Determine the (x, y) coordinate at the center of the cell enclosing the given text.  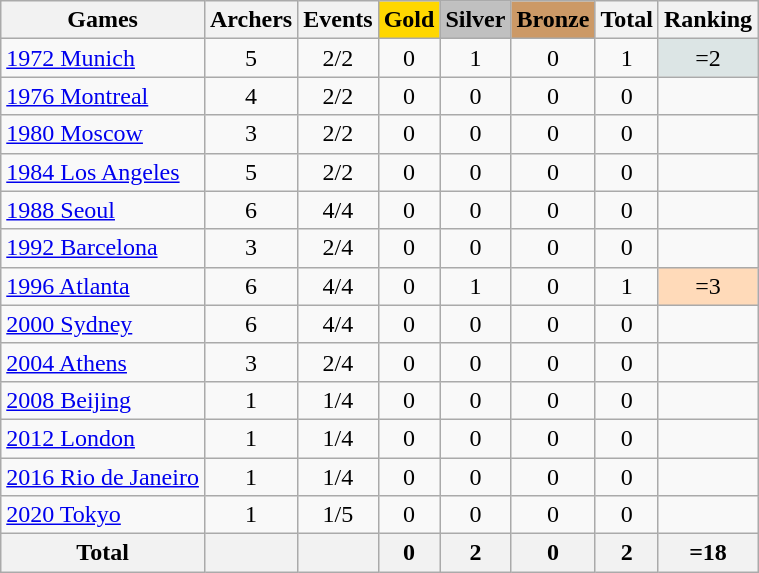
Silver (476, 20)
2016 Rio de Janeiro (103, 477)
Ranking (708, 20)
=3 (708, 286)
2012 London (103, 438)
2004 Athens (103, 362)
Bronze (553, 20)
1996 Atlanta (103, 286)
2008 Beijing (103, 400)
1980 Moscow (103, 134)
Gold (409, 20)
=18 (708, 553)
Events (338, 20)
=2 (708, 58)
1984 Los Angeles (103, 172)
1972 Munich (103, 58)
Games (103, 20)
1992 Barcelona (103, 248)
2020 Tokyo (103, 515)
4 (250, 96)
Archers (250, 20)
1976 Montreal (103, 96)
2000 Sydney (103, 324)
1/5 (338, 515)
1988 Seoul (103, 210)
